Extract the (X, Y) coordinate from the center of the cell holding the provided text.  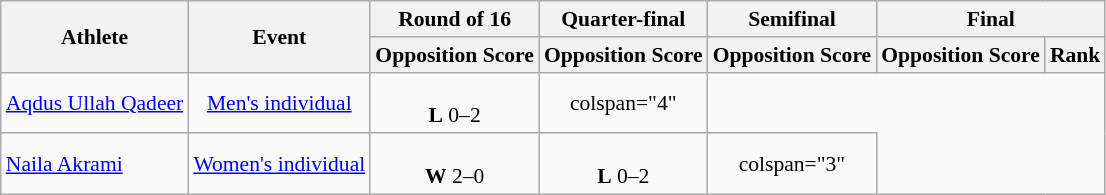
Naila Akrami (95, 164)
colspan="3" (792, 164)
Quarter-final (624, 19)
Event (279, 36)
Aqdus Ullah Qadeer (95, 102)
W 2–0 (454, 164)
Semifinal (792, 19)
Round of 16 (454, 19)
colspan="4" (624, 102)
Athlete (95, 36)
Rank (1076, 55)
Men's individual (279, 102)
Women's individual (279, 164)
Final (990, 19)
